Provide the [x, y] coordinate of the cell's center where the given text is located.  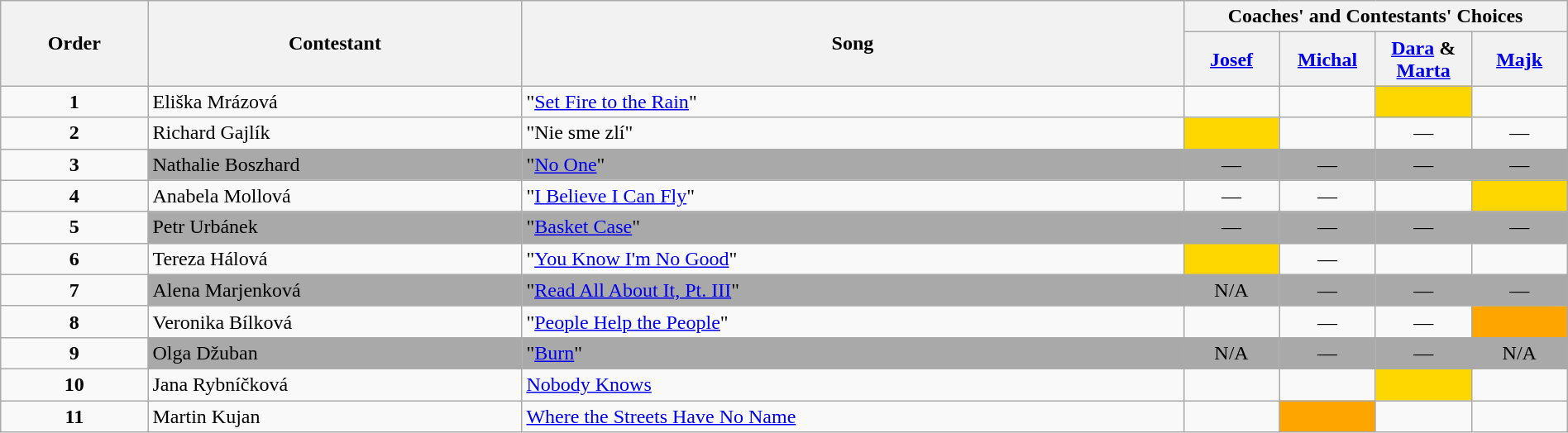
Anabela Mollová [335, 196]
6 [74, 259]
Olga Džuban [335, 353]
Richard Gajlík [335, 133]
Coaches' and Contestants' Choices [1375, 17]
"Nie sme zlí" [853, 133]
Petr Urbánek [335, 227]
Song [853, 43]
Michal [1327, 59]
10 [74, 384]
1 [74, 102]
Order [74, 43]
8 [74, 321]
Majk [1519, 59]
Eliška Mrázová [335, 102]
"Read All About It, Pt. III" [853, 290]
Dara & Marta [1423, 59]
Tereza Hálová [335, 259]
Contestant [335, 43]
5 [74, 227]
"I Believe I Can Fly" [853, 196]
"Set Fire to the Rain" [853, 102]
Nathalie Boszhard [335, 164]
"People Help the People" [853, 321]
Where the Streets Have No Name [853, 416]
Martin Kujan [335, 416]
"You Know I'm No Good" [853, 259]
Josef [1231, 59]
2 [74, 133]
Jana Rybníčková [335, 384]
4 [74, 196]
"Burn" [853, 353]
7 [74, 290]
3 [74, 164]
"No One" [853, 164]
Alena Marjenková [335, 290]
Veronika Bílková [335, 321]
9 [74, 353]
11 [74, 416]
Nobody Knows [853, 384]
"Basket Case" [853, 227]
